Output the [X, Y] coordinate of the center of the cell containing the given text.  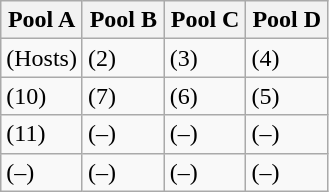
(11) [42, 134]
(7) [123, 96]
Pool D [287, 20]
(3) [205, 58]
Pool C [205, 20]
(6) [205, 96]
(Hosts) [42, 58]
Pool A [42, 20]
(10) [42, 96]
(4) [287, 58]
Pool B [123, 20]
(5) [287, 96]
(2) [123, 58]
